From the cell containing the given text, extract its center point as [X, Y] coordinate. 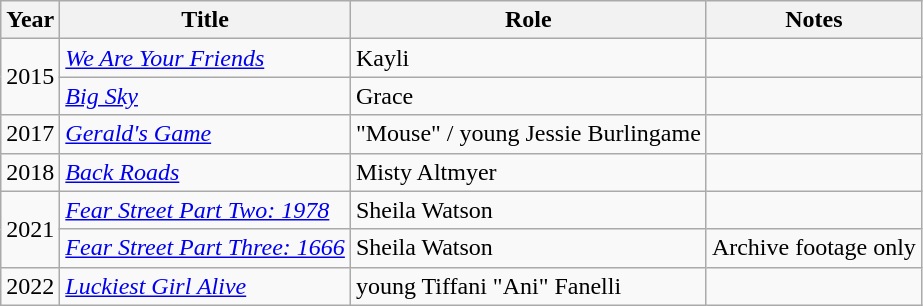
Fear Street Part Two: 1978 [206, 210]
Fear Street Part Three: 1666 [206, 248]
2015 [30, 77]
Notes [814, 20]
Grace [528, 96]
2018 [30, 172]
Luckiest Girl Alive [206, 286]
Kayli [528, 58]
Big Sky [206, 96]
young Tiffani "Ani" Fanelli [528, 286]
We Are Your Friends [206, 58]
"Mouse" / young Jessie Burlingame [528, 134]
Misty Altmyer [528, 172]
2022 [30, 286]
2017 [30, 134]
2021 [30, 229]
Archive footage only [814, 248]
Back Roads [206, 172]
Year [30, 20]
Title [206, 20]
Role [528, 20]
Gerald's Game [206, 134]
